Return the (x, y) coordinate for the center point of the cell that contains the specified text.  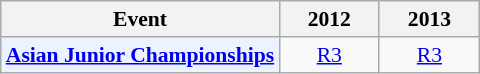
2013 (429, 19)
2012 (329, 19)
Asian Junior Championships (140, 55)
Event (140, 19)
